For the text-containing cell, return its midpoint in [X, Y] coordinate format. 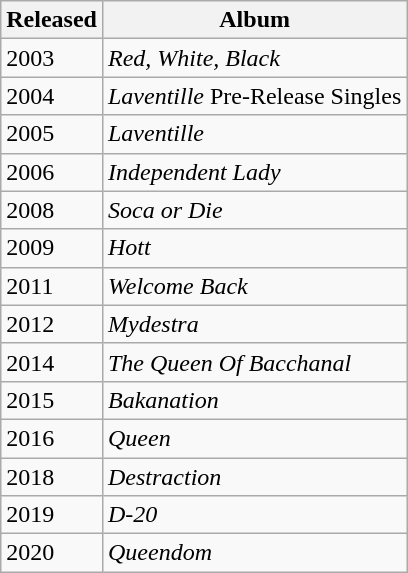
2020 [52, 553]
2006 [52, 172]
2011 [52, 286]
Hott [254, 248]
2008 [52, 210]
Laventille Pre-Release Singles [254, 96]
Album [254, 20]
2005 [52, 134]
Red, White, Black [254, 58]
D-20 [254, 515]
Queen [254, 438]
2012 [52, 324]
2015 [52, 400]
Welcome Back [254, 286]
2009 [52, 248]
Laventille [254, 134]
2019 [52, 515]
2016 [52, 438]
The Queen Of Bacchanal [254, 362]
2004 [52, 96]
Mydestra [254, 324]
Soca or Die [254, 210]
2014 [52, 362]
Independent Lady [254, 172]
2003 [52, 58]
Released [52, 20]
Queendom [254, 553]
Destraction [254, 477]
2018 [52, 477]
Bakanation [254, 400]
